Detect which cell encompasses the target text, then output its [x, y] center coordinate. 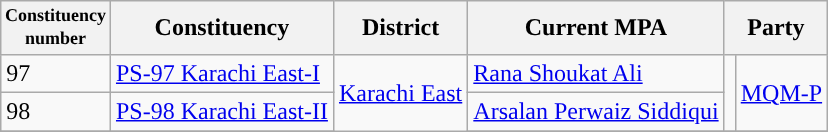
PS-97 Karachi East-I [222, 73]
98 [56, 111]
Current MPA [596, 28]
Rana Shoukat Ali [596, 73]
PS-98 Karachi East-II [222, 111]
Karachi East [400, 92]
Constituency [222, 28]
Constituency number [56, 28]
Party [776, 28]
MQM-P [781, 92]
District [400, 28]
Arsalan Perwaiz Siddiqui [596, 111]
97 [56, 73]
